Return the [x, y] coordinate for the center point of the cell that contains the specified text.  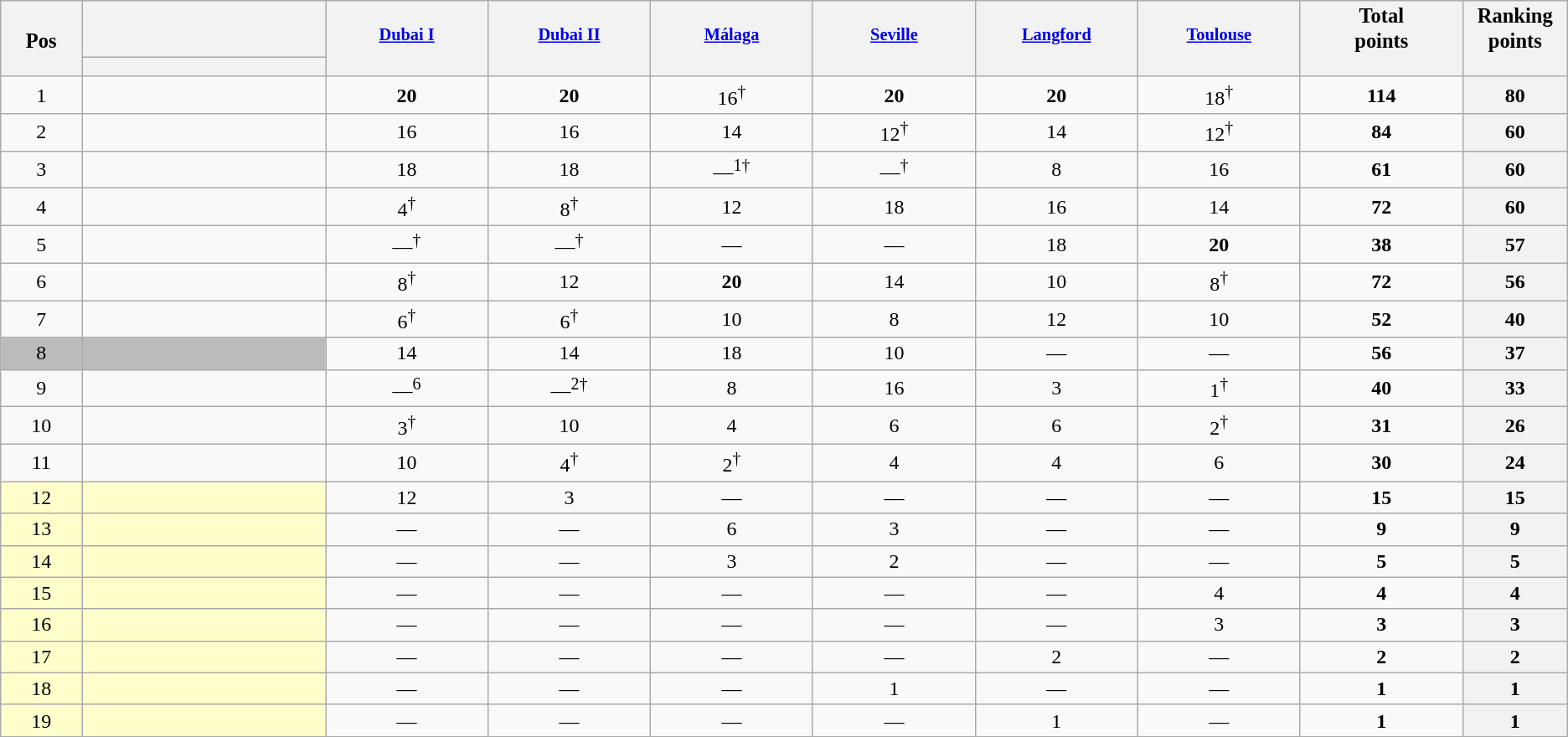
3† [407, 425]
16† [732, 95]
Málaga [732, 29]
Seville [894, 29]
26 [1514, 425]
52 [1381, 320]
Pos [42, 29]
Toulouse [1219, 29]
19 [42, 720]
84 [1381, 132]
31 [1381, 425]
38 [1381, 245]
24 [1514, 462]
Dubai II [570, 29]
1† [1219, 389]
18† [1219, 95]
Langford [1056, 29]
114 [1381, 95]
30 [1381, 462]
7 [42, 320]
57 [1514, 245]
—2† [570, 389]
—1† [732, 169]
33 [1514, 389]
Rankingpoints [1514, 29]
80 [1514, 95]
17 [42, 657]
13 [42, 529]
Totalpoints [1381, 29]
Dubai I [407, 29]
—6 [407, 389]
37 [1514, 353]
11 [42, 462]
61 [1381, 169]
